Locate the cell with the specified text and output its (X, Y) center coordinate. 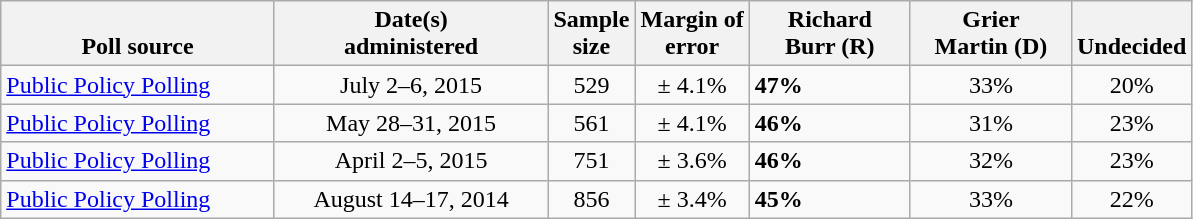
Samplesize (592, 34)
856 (592, 199)
561 (592, 123)
RichardBurr (R) (830, 34)
32% (990, 161)
Undecided (1131, 34)
± 3.4% (692, 199)
751 (592, 161)
July 2–6, 2015 (411, 85)
47% (830, 85)
Date(s)administered (411, 34)
May 28–31, 2015 (411, 123)
Poll source (138, 34)
August 14–17, 2014 (411, 199)
529 (592, 85)
22% (1131, 199)
31% (990, 123)
45% (830, 199)
April 2–5, 2015 (411, 161)
Margin oferror (692, 34)
20% (1131, 85)
GrierMartin (D) (990, 34)
± 3.6% (692, 161)
